Scan for the cell matching the given text and deliver its [X, Y] coordinate at center. 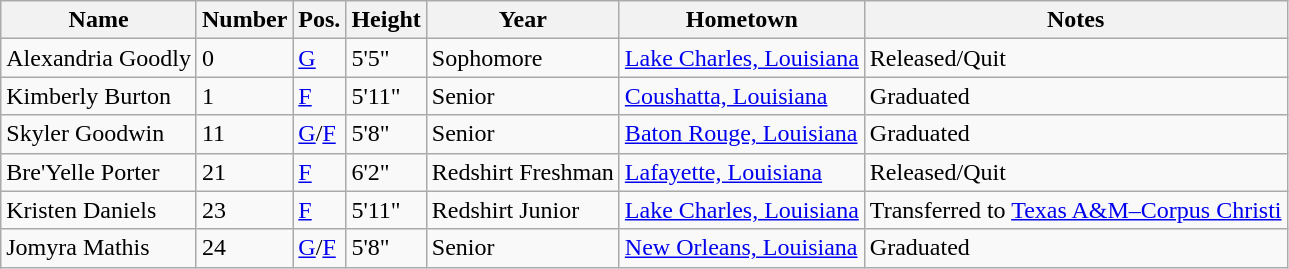
New Orleans, Louisiana [742, 248]
Lafayette, Louisiana [742, 172]
Kristen Daniels [99, 210]
21 [244, 172]
G [320, 58]
Pos. [320, 20]
24 [244, 248]
Redshirt Junior [522, 210]
23 [244, 210]
Year [522, 20]
Transferred to Texas A&M–Corpus Christi [1076, 210]
Jomyra Mathis [99, 248]
Skyler Goodwin [99, 134]
5'5" [386, 58]
Hometown [742, 20]
Kimberly Burton [99, 96]
Coushatta, Louisiana [742, 96]
1 [244, 96]
Name [99, 20]
Alexandria Goodly [99, 58]
Notes [1076, 20]
Baton Rouge, Louisiana [742, 134]
Sophomore [522, 58]
Bre'Yelle Porter [99, 172]
Number [244, 20]
0 [244, 58]
Height [386, 20]
11 [244, 134]
6'2" [386, 172]
Redshirt Freshman [522, 172]
